Return (X, Y) of the center of cell containing provided text 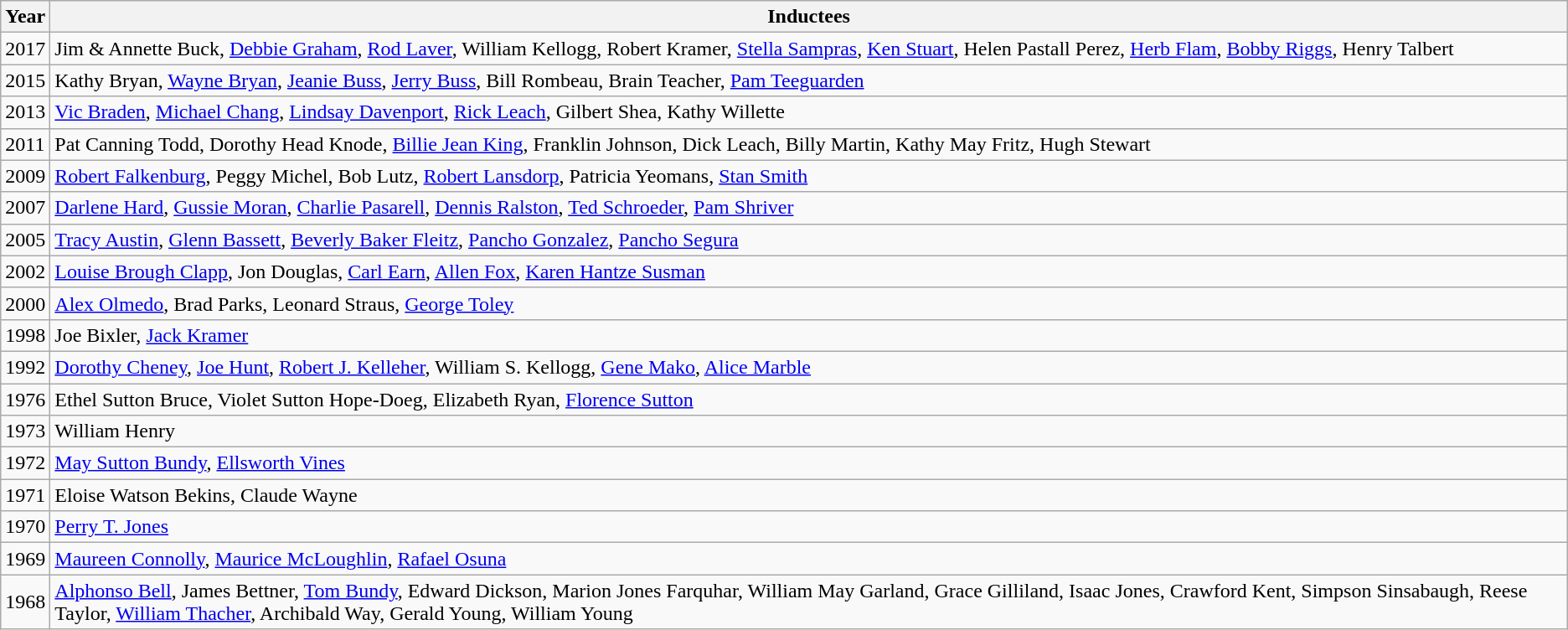
Darlene Hard, Gussie Moran, Charlie Pasarell, Dennis Ralston, Ted Schroeder, Pam Shriver (809, 208)
1976 (25, 400)
2000 (25, 303)
Robert Falkenburg, Peggy Michel, Bob Lutz, Robert Lansdorp, Patricia Yeomans, Stan Smith (809, 176)
1968 (25, 602)
Year (25, 17)
1998 (25, 335)
Dorothy Cheney, Joe Hunt, Robert J. Kelleher, William S. Kellogg, Gene Mako, Alice Marble (809, 367)
Joe Bixler, Jack Kramer (809, 335)
Tracy Austin, Glenn Bassett, Beverly Baker Fleitz, Pancho Gonzalez, Pancho Segura (809, 240)
1972 (25, 463)
Pat Canning Todd, Dorothy Head Knode, Billie Jean King, Franklin Johnson, Dick Leach, Billy Martin, Kathy May Fritz, Hugh Stewart (809, 144)
1992 (25, 367)
1973 (25, 431)
May Sutton Bundy, Ellsworth Vines (809, 463)
1970 (25, 527)
Kathy Bryan, Wayne Bryan, Jeanie Buss, Jerry Buss, Bill Rombeau, Brain Teacher, Pam Teeguarden (809, 80)
2005 (25, 240)
Eloise Watson Bekins, Claude Wayne (809, 495)
Ethel Sutton Bruce, Violet Sutton Hope-Doeg, Elizabeth Ryan, Florence Sutton (809, 400)
2017 (25, 49)
1969 (25, 559)
Vic Braden, Michael Chang, Lindsay Davenport, Rick Leach, Gilbert Shea, Kathy Willette (809, 112)
Louise Brough Clapp, Jon Douglas, Carl Earn, Allen Fox, Karen Hantze Susman (809, 271)
2009 (25, 176)
Inductees (809, 17)
2015 (25, 80)
Maureen Connolly, Maurice McLoughlin, Rafael Osuna (809, 559)
1971 (25, 495)
2007 (25, 208)
William Henry (809, 431)
2002 (25, 271)
2011 (25, 144)
Perry T. Jones (809, 527)
Alex Olmedo, Brad Parks, Leonard Straus, George Toley (809, 303)
2013 (25, 112)
